Determine the [x, y] coordinate at the center of the cell enclosing the given text.  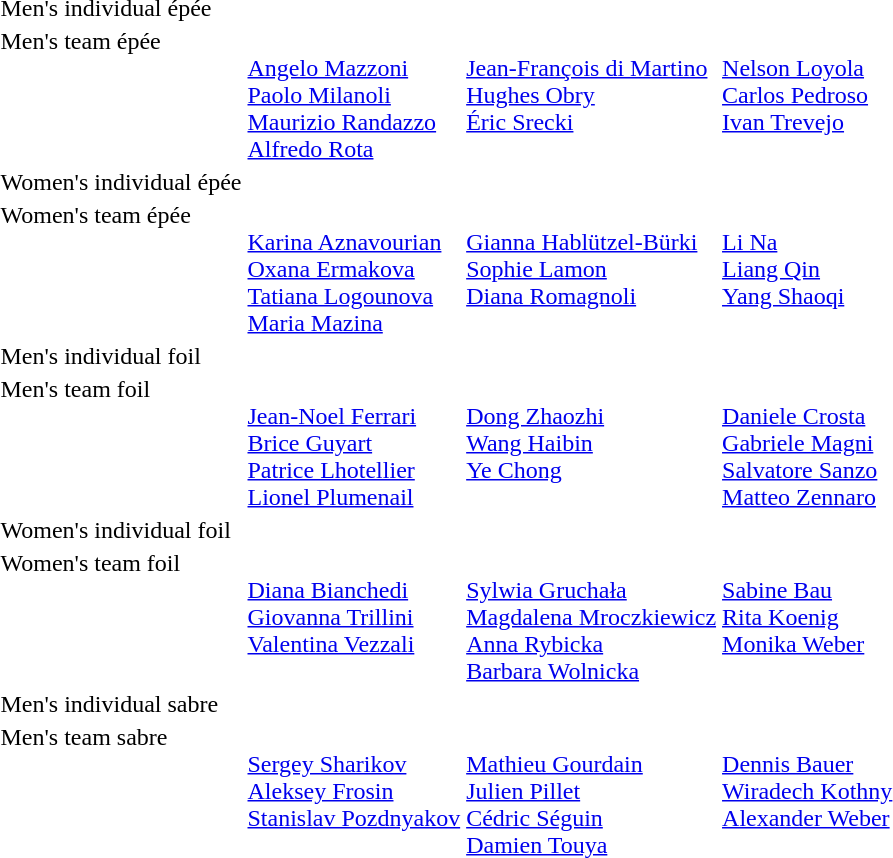
Gianna Hablützel-BürkiSophie LamonDiana Romagnoli [592, 269]
Diana BianchediGiovanna TrilliniValentina Vezzali [354, 617]
Jean-François di MartinoHughes ObryÉric Srecki [592, 95]
Karina AznavourianOxana ErmakovaTatiana LogounovaMaria Mazina [354, 269]
Jean-Noel Ferrari Brice GuyartPatrice LhotellierLionel Plumenail [354, 443]
Sylwia GruchałaMagdalena MroczkiewiczAnna RybickaBarbara Wolnicka [592, 617]
Dong ZhaozhiWang HaibinYe Chong [592, 443]
Angelo MazzoniPaolo MilanoliMaurizio RandazzoAlfredo Rota [354, 95]
